Capture the cell that displays the provided text and extract its (X, Y) central coordinate. 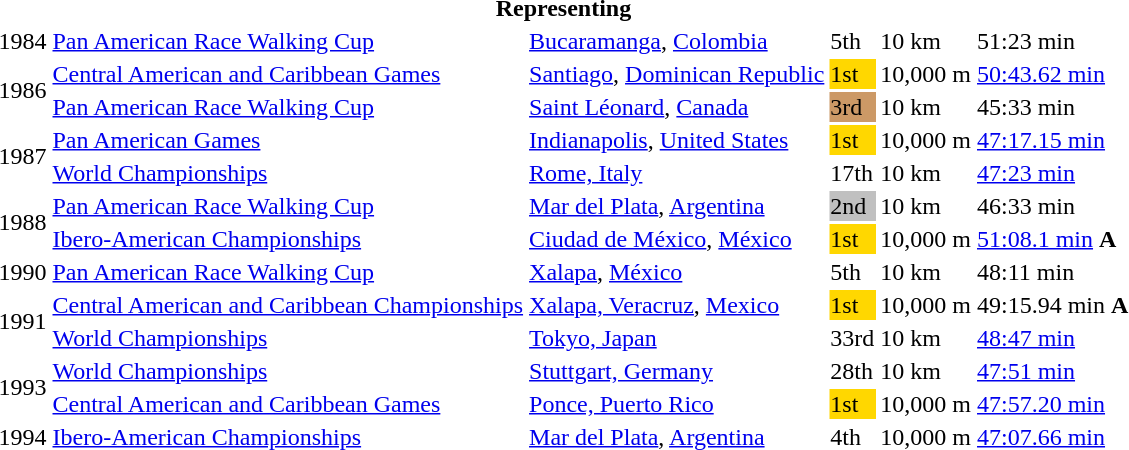
Indianapolis, United States (677, 140)
Tokyo, Japan (677, 338)
Ciudad de México, México (677, 239)
28th (852, 371)
17th (852, 173)
Xalapa, Veracruz, Mexico (677, 305)
33rd (852, 338)
3rd (852, 107)
Mar del Plata, Argentina (677, 206)
Rome, Italy (677, 173)
Central American and Caribbean Championships (288, 305)
Ibero-American Championships (288, 239)
Santiago, Dominican Republic (677, 74)
Stuttgart, Germany (677, 371)
Ponce, Puerto Rico (677, 404)
Saint Léonard, Canada (677, 107)
Pan American Games (288, 140)
2nd (852, 206)
Bucaramanga, Colombia (677, 41)
Xalapa, México (677, 272)
